Capture the cell that displays the provided text and extract its (X, Y) central coordinate. 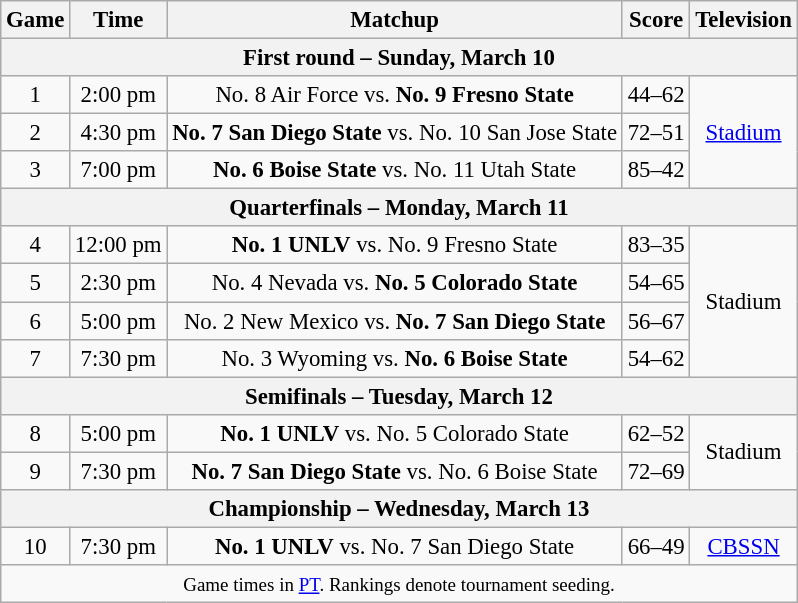
2 (36, 133)
83–35 (656, 245)
Matchup (394, 20)
85–42 (656, 170)
4:30 pm (118, 133)
First round – Sunday, March 10 (399, 58)
4 (36, 245)
Championship – Wednesday, March 13 (399, 509)
Score (656, 20)
Quarterfinals – Monday, March 11 (399, 208)
1 (36, 95)
No. 7 San Diego State vs. No. 10 San Jose State (394, 133)
72–51 (656, 133)
No. 1 UNLV vs. No. 9 Fresno State (394, 245)
2:30 pm (118, 283)
12:00 pm (118, 245)
62–52 (656, 433)
54–65 (656, 283)
3 (36, 170)
66–49 (656, 546)
No. 1 UNLV vs. No. 5 Colorado State (394, 433)
Game times in PT. Rankings denote tournament seeding. (399, 584)
10 (36, 546)
No. 6 Boise State vs. No. 11 Utah State (394, 170)
Semifinals – Tuesday, March 12 (399, 396)
CBSSN (744, 546)
Game (36, 20)
6 (36, 321)
No. 1 UNLV vs. No. 7 San Diego State (394, 546)
8 (36, 433)
72–69 (656, 471)
7:00 pm (118, 170)
7 (36, 358)
No. 2 New Mexico vs. No. 7 San Diego State (394, 321)
56–67 (656, 321)
5 (36, 283)
No. 3 Wyoming vs. No. 6 Boise State (394, 358)
No. 4 Nevada vs. No. 5 Colorado State (394, 283)
Time (118, 20)
9 (36, 471)
No. 8 Air Force vs. No. 9 Fresno State (394, 95)
54–62 (656, 358)
2:00 pm (118, 95)
Television (744, 20)
No. 7 San Diego State vs. No. 6 Boise State (394, 471)
44–62 (656, 95)
